From the cell containing the given text, extract its center point as (x, y) coordinate. 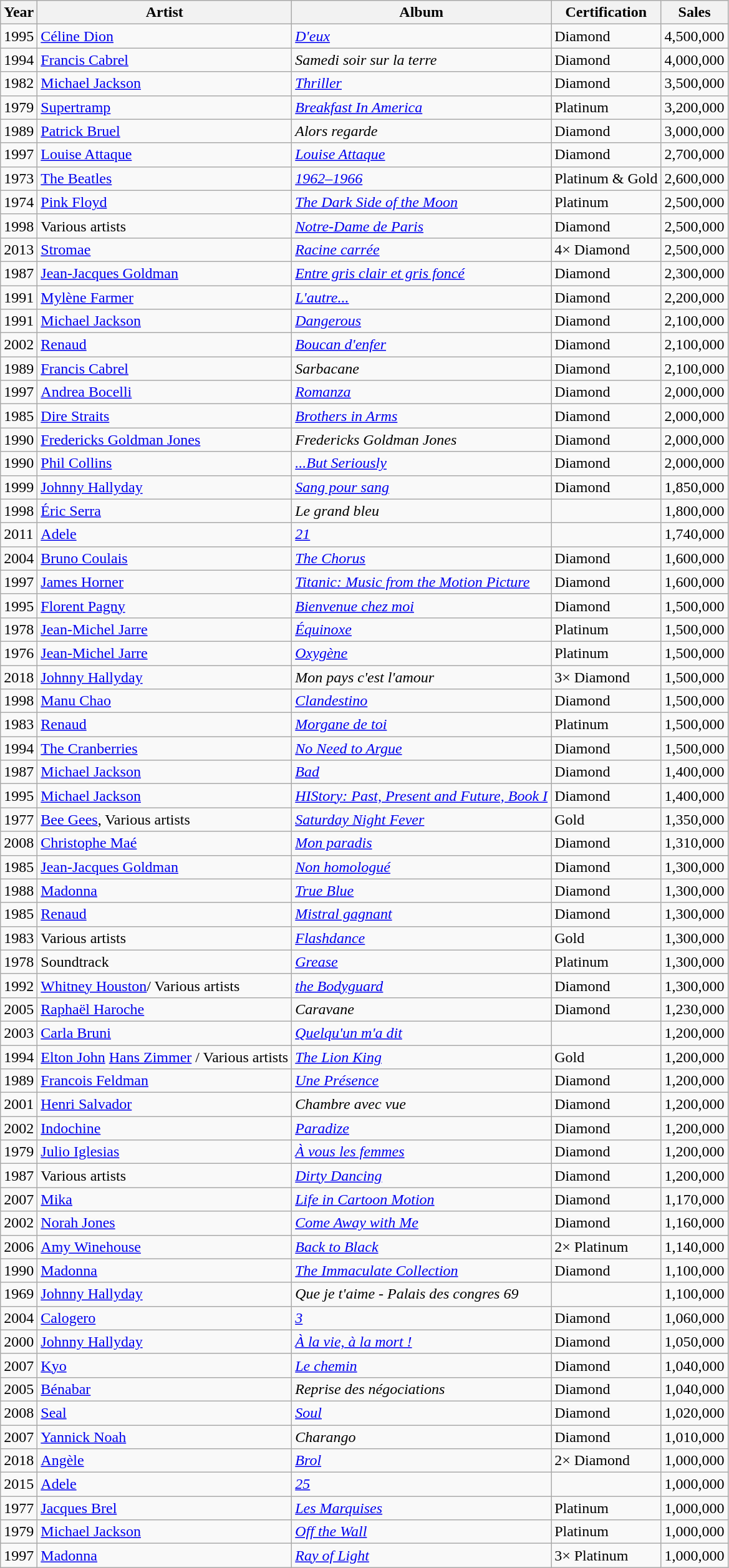
L'autre... (422, 298)
Dire Straits (165, 416)
2015 (19, 1484)
Samedi soir sur la terre (422, 60)
Titanic: Music from the Motion Picture (422, 582)
Les Marquises (422, 1508)
2006 (19, 1247)
1,170,000 (695, 1199)
Une Présence (422, 1081)
Entre gris clair et gris foncé (422, 273)
Off the Wall (422, 1532)
Le grand bleu (422, 511)
Patrick Bruel (165, 131)
1973 (19, 178)
Mistral gagnant (422, 914)
Breakfast In America (422, 107)
1,350,000 (695, 820)
Supertramp (165, 107)
Dirty Dancing (422, 1176)
Phil Collins (165, 463)
The Cranberries (165, 748)
Sales (695, 12)
Céline Dion (165, 36)
1988 (19, 891)
Grease (422, 962)
Yannick Noah (165, 1436)
Sarbacane (422, 369)
25 (422, 1484)
Soul (422, 1413)
Bee Gees, Various artists (165, 820)
Que je t'aime - Palais des congres 69 (422, 1294)
Morgane de toi (422, 725)
Calogero (165, 1318)
Non homologué (422, 867)
2× Diamond (606, 1461)
1992 (19, 985)
2011 (19, 535)
Bienvenue chez moi (422, 606)
1,160,000 (695, 1223)
2013 (19, 249)
Raphaël Haroche (165, 1009)
The Immaculate Collection (422, 1270)
Brothers in Arms (422, 416)
Year (19, 12)
1969 (19, 1294)
Brol (422, 1461)
Notre-Dame de Paris (422, 226)
2003 (19, 1033)
Norah Jones (165, 1223)
Thriller (422, 84)
3× Diamond (606, 677)
2,700,000 (695, 155)
Angèle (165, 1461)
4,500,000 (695, 36)
No Need to Argue (422, 748)
The Beatles (165, 178)
Reprise des négociations (422, 1389)
1,850,000 (695, 487)
Certification (606, 12)
1,010,000 (695, 1436)
2001 (19, 1105)
2,300,000 (695, 273)
Bad (422, 772)
Bénabar (165, 1389)
1,060,000 (695, 1318)
Sang pour sang (422, 487)
Bruno Coulais (165, 558)
Charango (422, 1436)
Soundtrack (165, 962)
2× Platinum (606, 1247)
1,020,000 (695, 1413)
3 (422, 1318)
Mylène Farmer (165, 298)
2,600,000 (695, 178)
1999 (19, 487)
À la vie, à la mort ! (422, 1342)
Come Away with Me (422, 1223)
Julio Iglesias (165, 1152)
James Horner (165, 582)
1,230,000 (695, 1009)
Éric Serra (165, 511)
1,310,000 (695, 843)
1974 (19, 202)
Alors regarde (422, 131)
D'eux (422, 36)
Indochine (165, 1128)
Artist (165, 12)
Life in Cartoon Motion (422, 1199)
Francois Feldman (165, 1081)
Ray of Light (422, 1556)
Carla Bruni (165, 1033)
Romanza (422, 392)
Chambre avec vue (422, 1105)
1,800,000 (695, 511)
Racine carrée (422, 249)
Whitney Houston/ Various artists (165, 985)
Quelqu'un m'a dit (422, 1033)
Amy Winehouse (165, 1247)
Kyo (165, 1365)
Florent Pagny (165, 606)
True Blue (422, 891)
Stromae (165, 249)
3× Platinum (606, 1556)
Saturday Night Fever (422, 820)
Manu Chao (165, 701)
Mon paradis (422, 843)
1976 (19, 653)
Mika (165, 1199)
...But Seriously (422, 463)
Le chemin (422, 1365)
1982 (19, 84)
Elton John Hans Zimmer / Various artists (165, 1057)
Boucan d'enfer (422, 345)
Jacques Brel (165, 1508)
3,000,000 (695, 131)
Dangerous (422, 321)
À vous les femmes (422, 1152)
Oxygène (422, 653)
21 (422, 535)
Clandestino (422, 701)
Équinoxe (422, 629)
the Bodyguard (422, 985)
Album (422, 12)
The Lion King (422, 1057)
Caravane (422, 1009)
4× Diamond (606, 249)
Seal (165, 1413)
Mon pays c'est l'amour (422, 677)
1962–1966 (422, 178)
2,200,000 (695, 298)
Christophe Maé (165, 843)
Andrea Bocelli (165, 392)
Paradize (422, 1128)
Pink Floyd (165, 202)
1,740,000 (695, 535)
Henri Salvador (165, 1105)
1,050,000 (695, 1342)
3,200,000 (695, 107)
Platinum & Gold (606, 178)
2000 (19, 1342)
3,500,000 (695, 84)
Flashdance (422, 938)
4,000,000 (695, 60)
The Dark Side of the Moon (422, 202)
1,140,000 (695, 1247)
Back to Black (422, 1247)
HIStory: Past, Present and Future, Book I (422, 796)
The Chorus (422, 558)
